Detect which cell encompasses the target text, then output its [X, Y] center coordinate. 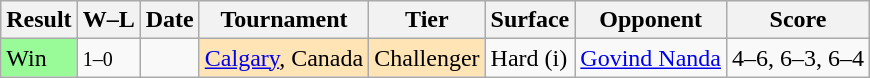
Score [798, 20]
Surface [530, 20]
4–6, 6–3, 6–4 [798, 58]
Date [170, 20]
Tournament [284, 20]
W–L [108, 20]
Calgary, Canada [284, 58]
Challenger [427, 58]
Tier [427, 20]
1–0 [108, 58]
Hard (i) [530, 58]
Opponent [651, 20]
Govind Nanda [651, 58]
Result [39, 20]
Win [39, 58]
